Return [X, Y] of the center of cell containing provided text 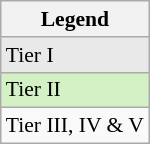
Legend [75, 19]
Tier III, IV & V [75, 126]
Tier II [75, 90]
Tier I [75, 55]
